Search for the cell housing the specified text and yield its [X, Y] center coordinate. 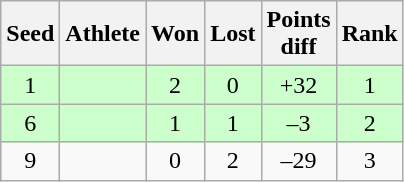
Lost [233, 34]
Athlete [103, 34]
Rank [370, 34]
9 [30, 161]
Won [176, 34]
–3 [298, 123]
+32 [298, 85]
Pointsdiff [298, 34]
6 [30, 123]
Seed [30, 34]
3 [370, 161]
–29 [298, 161]
